Return the (x, y) coordinate for the center point of the cell that contains the specified text.  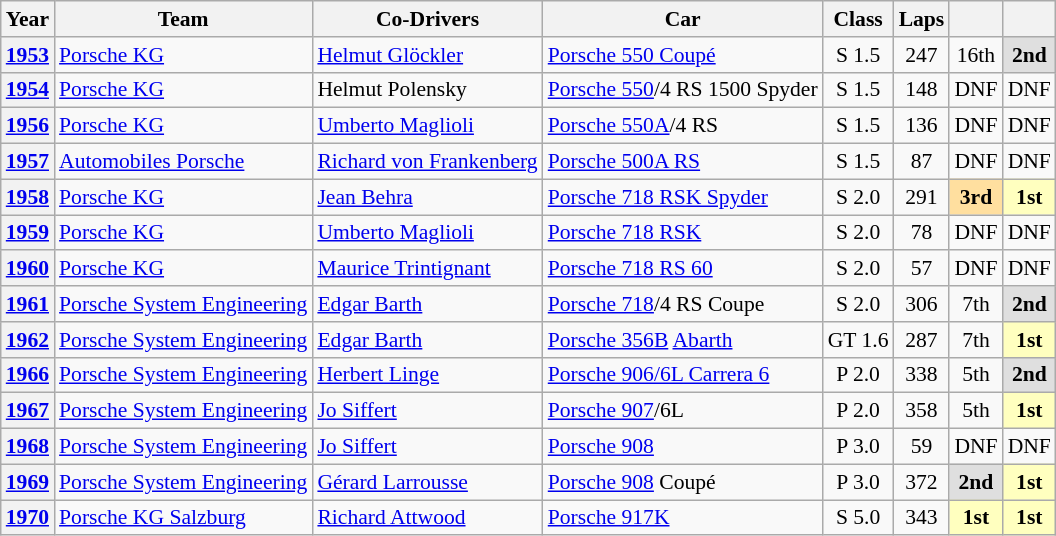
87 (922, 162)
Year (28, 19)
1957 (28, 162)
1961 (28, 304)
Porsche 356B Abarth (683, 340)
Porsche 718 RSK (683, 233)
Porsche 906/6L Carrera 6 (683, 375)
Richard Attwood (427, 518)
Class (858, 19)
Porsche 917K (683, 518)
1969 (28, 482)
Porsche 908 (683, 447)
148 (922, 90)
358 (922, 411)
3rd (976, 197)
Helmut Polensky (427, 90)
Porsche 550 Coupé (683, 55)
Gérard Larrousse (427, 482)
Porsche KG Salzburg (183, 518)
1958 (28, 197)
Porsche 718 RS 60 (683, 269)
247 (922, 55)
343 (922, 518)
Helmut Glöckler (427, 55)
1970 (28, 518)
338 (922, 375)
Richard von Frankenberg (427, 162)
Jean Behra (427, 197)
Porsche 550A/4 RS (683, 126)
1960 (28, 269)
16th (976, 55)
59 (922, 447)
1954 (28, 90)
Porsche 550/4 RS 1500 Spyder (683, 90)
Herbert Linge (427, 375)
Maurice Trintignant (427, 269)
Team (183, 19)
287 (922, 340)
1962 (28, 340)
1959 (28, 233)
Co-Drivers (427, 19)
57 (922, 269)
Porsche 907/6L (683, 411)
1968 (28, 447)
306 (922, 304)
Automobiles Porsche (183, 162)
78 (922, 233)
GT 1.6 (858, 340)
1953 (28, 55)
1956 (28, 126)
136 (922, 126)
1966 (28, 375)
S 5.0 (858, 518)
Laps (922, 19)
372 (922, 482)
Porsche 718/4 RS Coupe (683, 304)
Porsche 908 Coupé (683, 482)
Porsche 718 RSK Spyder (683, 197)
Porsche 500A RS (683, 162)
291 (922, 197)
Car (683, 19)
1967 (28, 411)
